Find where the given text appears and provide that cell's center as (x, y) coordinate. 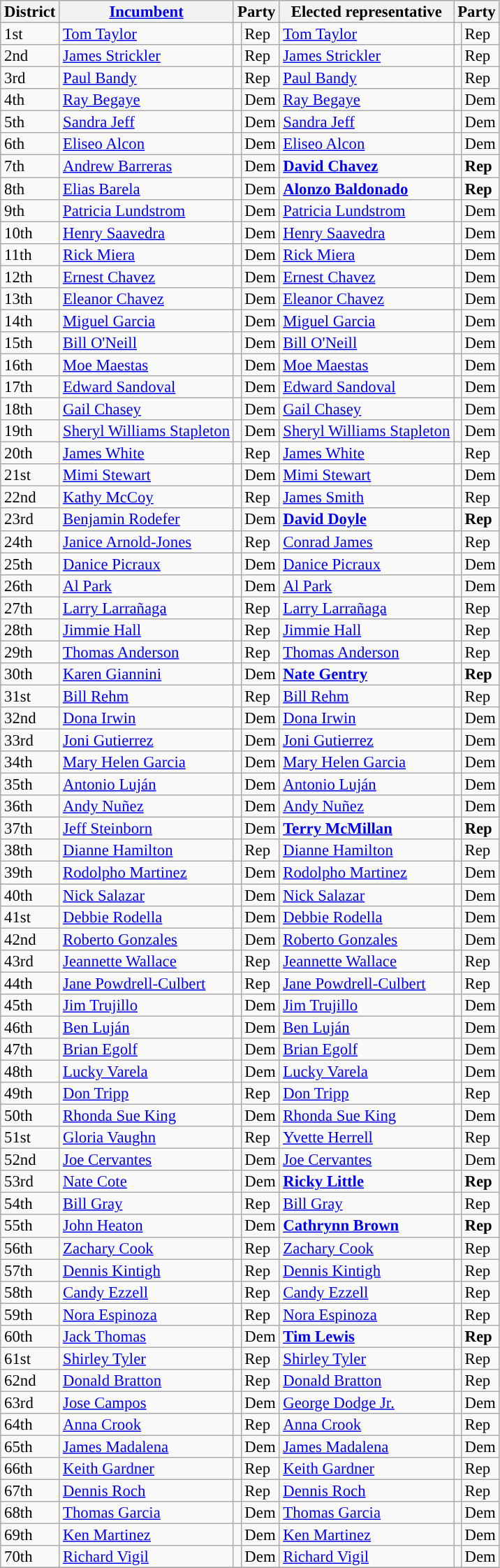
Elected representative (367, 12)
54th (30, 1204)
Jack Thomas (147, 1337)
11th (30, 254)
67th (30, 1491)
28th (30, 630)
51st (30, 1138)
16th (30, 365)
4th (30, 100)
Terry McMillan (367, 829)
Gloria Vaughn (147, 1138)
32nd (30, 718)
49th (30, 1094)
Benjamin Rodefer (147, 520)
Jeff Steinborn (147, 829)
37th (30, 829)
61st (30, 1358)
68th (30, 1513)
66th (30, 1469)
Tim Lewis (367, 1337)
19th (30, 431)
33rd (30, 741)
12th (30, 277)
62nd (30, 1381)
56th (30, 1248)
52nd (30, 1160)
Conrad James (367, 542)
59th (30, 1314)
Karen Giannini (147, 674)
Yvette Herrell (367, 1138)
64th (30, 1425)
34th (30, 762)
47th (30, 1050)
43rd (30, 961)
Kathy McCoy (147, 498)
1st (30, 34)
38th (30, 851)
25th (30, 564)
24th (30, 542)
60th (30, 1337)
55th (30, 1226)
44th (30, 983)
6th (30, 144)
41st (30, 917)
5th (30, 122)
40th (30, 895)
Jose Campos (147, 1402)
45th (30, 1006)
21st (30, 475)
29th (30, 652)
46th (30, 1027)
15th (30, 343)
48th (30, 1071)
Nate Gentry (367, 674)
39th (30, 873)
Cathrynn Brown (367, 1226)
50th (30, 1116)
Janice Arnold-Jones (147, 542)
35th (30, 785)
31st (30, 696)
Alonzo Baldonado (367, 189)
18th (30, 409)
James Smith (367, 498)
23rd (30, 520)
Nate Cote (147, 1182)
30th (30, 674)
David Chavez (367, 166)
17th (30, 387)
John Heaton (147, 1226)
26th (30, 586)
65th (30, 1447)
70th (30, 1557)
27th (30, 608)
8th (30, 189)
53rd (30, 1182)
14th (30, 321)
9th (30, 210)
George Dodge Jr. (367, 1402)
58th (30, 1292)
42nd (30, 939)
David Doyle (367, 520)
57th (30, 1270)
District (30, 12)
Incumbent (147, 12)
13th (30, 299)
10th (30, 233)
7th (30, 166)
2nd (30, 56)
Andrew Barreras (147, 166)
Elias Barela (147, 189)
36th (30, 806)
63rd (30, 1402)
3rd (30, 78)
20th (30, 453)
69th (30, 1535)
22nd (30, 498)
Ricky Little (367, 1182)
